For the text-containing cell, return its midpoint in (X, Y) coordinate format. 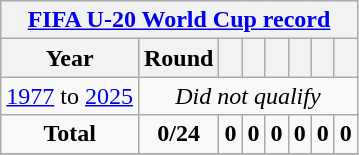
Year (70, 58)
1977 to 2025 (70, 96)
Total (70, 134)
0/24 (178, 134)
Round (178, 58)
FIFA U-20 World Cup record (180, 20)
Did not qualify (248, 96)
